Pinpoint the cell where the given text exists, returning its [X, Y] midpoint coordinate. 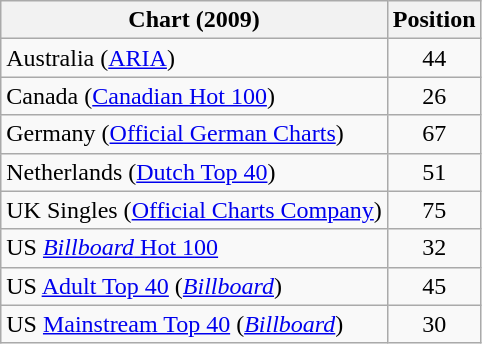
45 [434, 286]
75 [434, 210]
US Billboard Hot 100 [194, 248]
44 [434, 58]
26 [434, 96]
67 [434, 134]
Australia (ARIA) [194, 58]
US Mainstream Top 40 (Billboard) [194, 324]
Canada (Canadian Hot 100) [194, 96]
51 [434, 172]
Position [434, 20]
32 [434, 248]
30 [434, 324]
Chart (2009) [194, 20]
US Adult Top 40 (Billboard) [194, 286]
UK Singles (Official Charts Company) [194, 210]
Netherlands (Dutch Top 40) [194, 172]
Germany (Official German Charts) [194, 134]
